Locate the cell with the specified text and output its (X, Y) center coordinate. 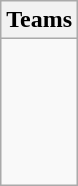
Teams (40, 20)
